Return the [X, Y] coordinate for the center point of the cell that contains the specified text.  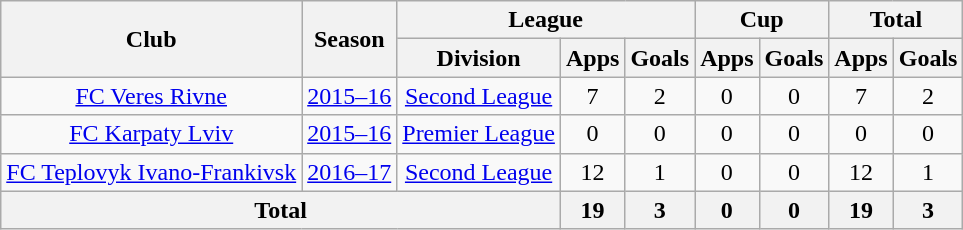
Cup [762, 20]
2016–17 [350, 172]
Club [152, 39]
FC Teplovyk Ivano-Frankivsk [152, 172]
FC Veres Rivne [152, 96]
FC Karpaty Lviv [152, 134]
League [546, 20]
Season [350, 39]
Premier League [479, 134]
Division [479, 58]
